Pinpoint the cell where the given text exists, returning its (x, y) midpoint coordinate. 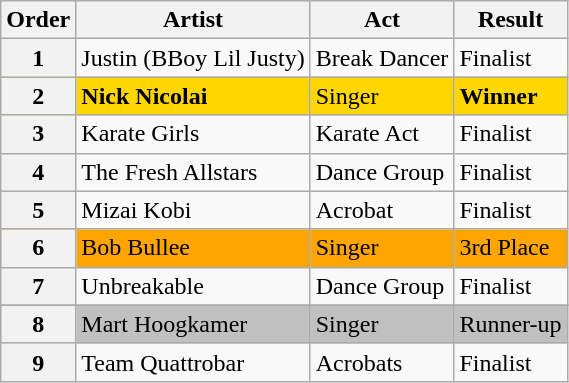
2 (38, 96)
Order (38, 20)
Karate Girls (193, 134)
Break Dancer (382, 58)
Winner (510, 96)
9 (38, 362)
Acrobats (382, 362)
Unbreakable (193, 286)
6 (38, 248)
Team Quattrobar (193, 362)
Mizai Kobi (193, 210)
1 (38, 58)
Karate Act (382, 134)
8 (38, 324)
5 (38, 210)
Mart Hoogkamer (193, 324)
4 (38, 172)
Runner-up (510, 324)
3rd Place (510, 248)
Result (510, 20)
Act (382, 20)
Artist (193, 20)
Acrobat (382, 210)
3 (38, 134)
7 (38, 286)
Bob Bullee (193, 248)
The Fresh Allstars (193, 172)
Nick Nicolai (193, 96)
Justin (BBoy Lil Justy) (193, 58)
